Detect which cell encompasses the target text, then output its (X, Y) center coordinate. 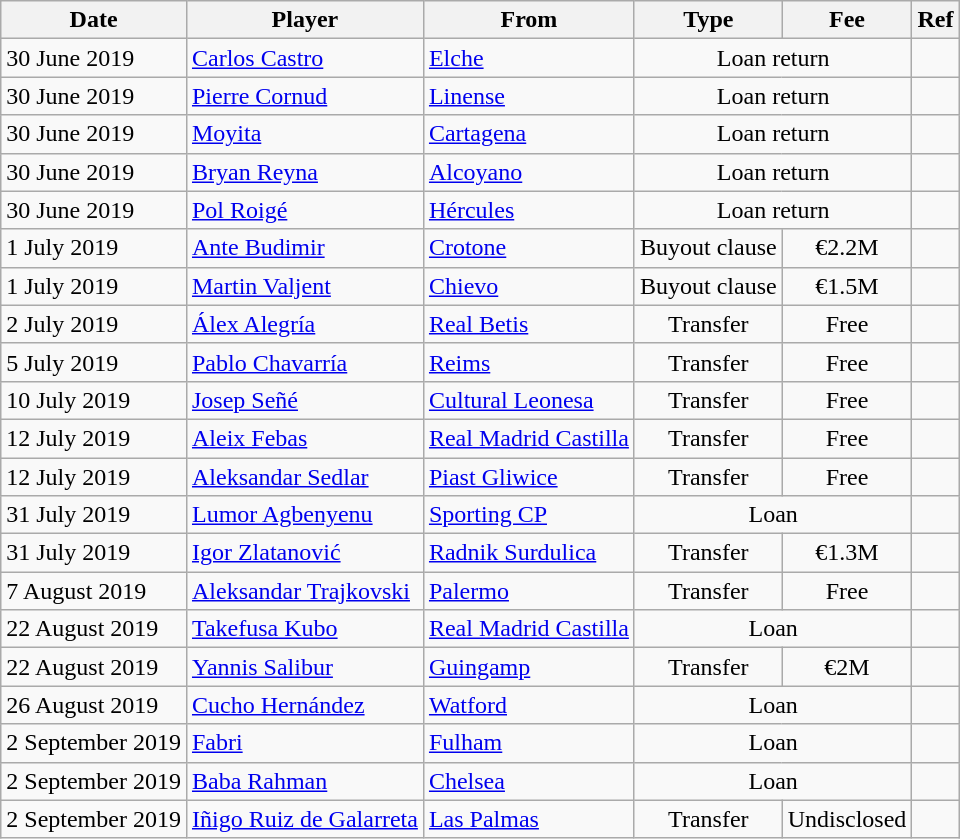
Carlos Castro (304, 58)
Ref (936, 20)
Watford (528, 705)
Linense (528, 96)
Iñigo Ruiz de Galarreta (304, 819)
Chelsea (528, 781)
Takefusa Kubo (304, 629)
Date (94, 20)
Igor Zlatanović (304, 553)
Josep Señé (304, 400)
Las Palmas (528, 819)
Palermo (528, 591)
Ante Budimir (304, 248)
€2M (847, 667)
Aleix Febas (304, 438)
Sporting CP (528, 515)
Guingamp (528, 667)
€1.5M (847, 286)
Undisclosed (847, 819)
Radnik Surdulica (528, 553)
From (528, 20)
Cartagena (528, 134)
Moyita (304, 134)
Type (708, 20)
€2.2M (847, 248)
Martin Valjent (304, 286)
Pol Roigé (304, 210)
10 July 2019 (94, 400)
Fabri (304, 743)
Fulham (528, 743)
Lumor Agbenyenu (304, 515)
Crotone (528, 248)
Cucho Hernández (304, 705)
Alcoyano (528, 172)
Elche (528, 58)
Hércules (528, 210)
Real Betis (528, 324)
Yannis Salibur (304, 667)
Bryan Reyna (304, 172)
Pablo Chavarría (304, 362)
Álex Alegría (304, 324)
Aleksandar Sedlar (304, 477)
Reims (528, 362)
Fee (847, 20)
Pierre Cornud (304, 96)
Piast Gliwice (528, 477)
7 August 2019 (94, 591)
26 August 2019 (94, 705)
Baba Rahman (304, 781)
2 July 2019 (94, 324)
€1.3M (847, 553)
5 July 2019 (94, 362)
Aleksandar Trajkovski (304, 591)
Player (304, 20)
Cultural Leonesa (528, 400)
Chievo (528, 286)
